Capture the cell that displays the provided text and extract its (x, y) central coordinate. 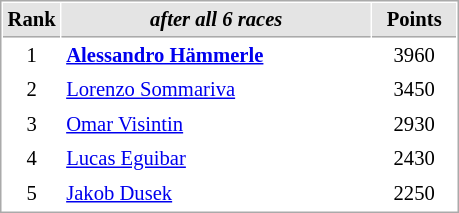
Jakob Dusek (216, 194)
2250 (414, 194)
Alessandro Hämmerle (216, 56)
Rank (32, 20)
2430 (414, 158)
Points (414, 20)
Lucas Eguibar (216, 158)
5 (32, 194)
3 (32, 124)
1 (32, 56)
Lorenzo Sommariva (216, 90)
2 (32, 90)
4 (32, 158)
3450 (414, 90)
Omar Visintin (216, 124)
after all 6 races (216, 20)
3960 (414, 56)
2930 (414, 124)
